Locate the cell with the specified text and output its [X, Y] center coordinate. 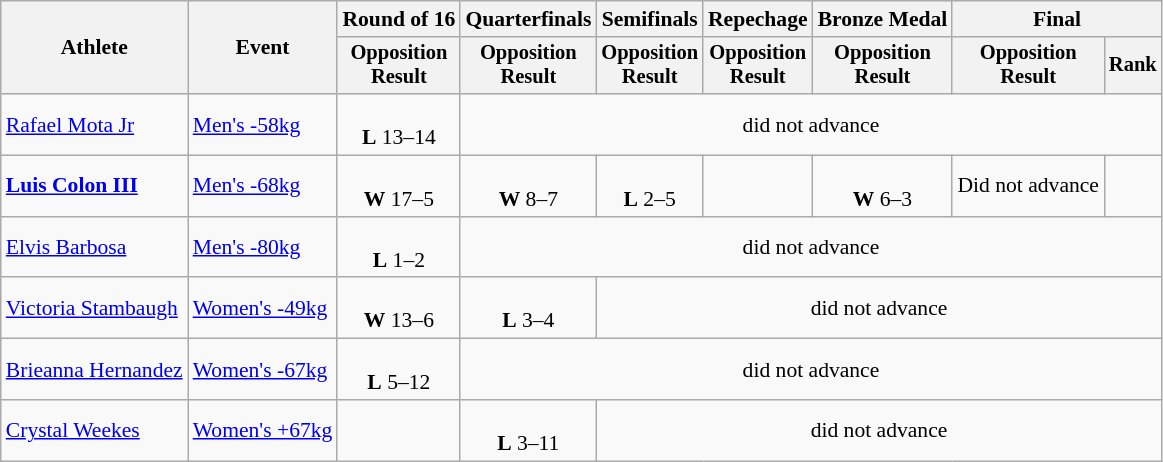
Semifinals [650, 19]
Rafael Mota Jr [94, 124]
W 13–6 [398, 308]
Event [263, 48]
W 8–7 [528, 186]
Men's -80kg [263, 248]
Women's -49kg [263, 308]
Crystal Weekes [94, 430]
Final [1056, 19]
L 13–14 [398, 124]
Quarterfinals [528, 19]
Repechage [758, 19]
Brieanna Hernandez [94, 370]
Round of 16 [398, 19]
L 1–2 [398, 248]
L 5–12 [398, 370]
Victoria Stambaugh [94, 308]
Men's -68kg [263, 186]
L 3–11 [528, 430]
Women's -67kg [263, 370]
L 2–5 [650, 186]
Rank [1133, 66]
Men's -58kg [263, 124]
L 3–4 [528, 308]
W 17–5 [398, 186]
Women's +67kg [263, 430]
W 6–3 [883, 186]
Bronze Medal [883, 19]
Luis Colon III [94, 186]
Did not advance [1028, 186]
Athlete [94, 48]
Elvis Barbosa [94, 248]
